Return [x, y] of the center of cell containing provided text 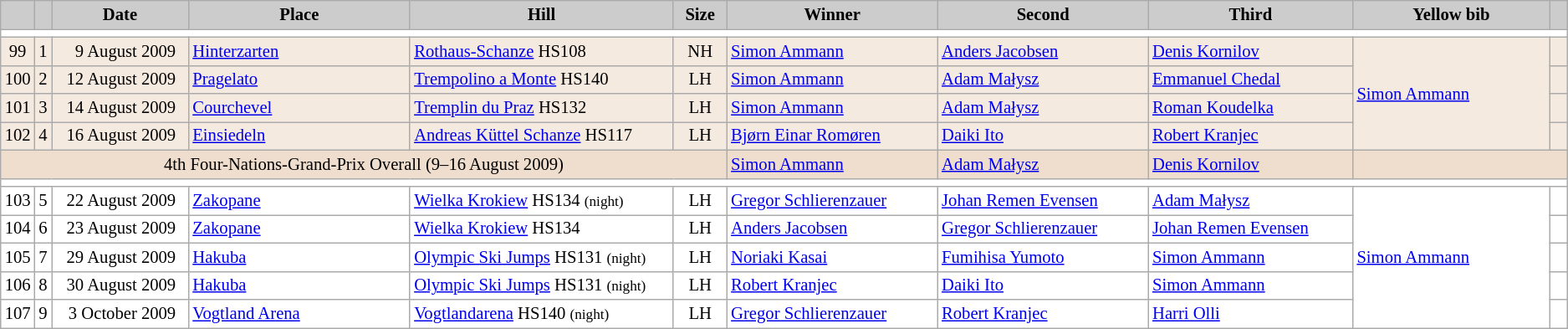
Pragelato [299, 80]
Noriaki Kasai [832, 257]
2 [43, 80]
107 [18, 314]
9 [43, 314]
5 [43, 200]
102 [18, 136]
101 [18, 108]
Hinterzarten [299, 51]
Size [700, 14]
30 August 2009 [120, 285]
6 [43, 229]
12 August 2009 [120, 80]
Tremplin du Praz HS132 [542, 108]
105 [18, 257]
Place [299, 14]
Courchevel [299, 108]
Emmanuel Chedal [1250, 80]
29 August 2009 [120, 257]
100 [18, 80]
Bjørn Einar Romøren [832, 136]
106 [18, 285]
Wielka Krokiew HS134 (night) [542, 200]
Wielka Krokiew HS134 [542, 229]
Rothaus-Schanze HS108 [542, 51]
Second [1043, 14]
16 August 2009 [120, 136]
103 [18, 200]
Yellow bib [1452, 14]
Harri Olli [1250, 314]
104 [18, 229]
Trempolino a Monte HS140 [542, 80]
22 August 2009 [120, 200]
Third [1250, 14]
Vogtlandarena HS140 (night) [542, 314]
99 [18, 51]
4th Four-Nations-Grand-Prix Overall (9–16 August 2009) [364, 164]
Vogtland Arena [299, 314]
Winner [832, 14]
Fumihisa Yumoto [1043, 257]
23 August 2009 [120, 229]
NH [700, 51]
3 October 2009 [120, 314]
14 August 2009 [120, 108]
Einsiedeln [299, 136]
3 [43, 108]
9 August 2009 [120, 51]
Andreas Küttel Schanze HS117 [542, 136]
Hill [542, 14]
1 [43, 51]
Roman Koudelka [1250, 108]
4 [43, 136]
Date [120, 14]
8 [43, 285]
7 [43, 257]
